Output the (X, Y) coordinate of the center of the cell containing the given text.  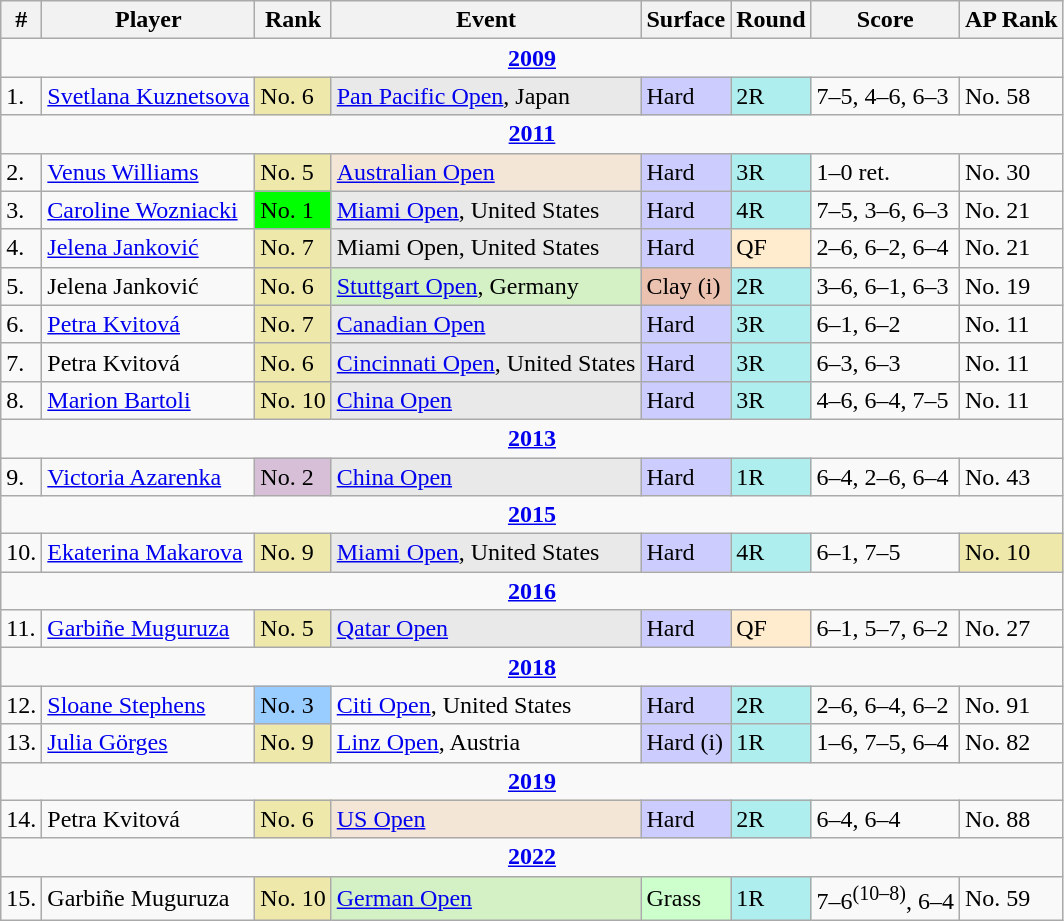
2016 (532, 591)
No. 82 (1011, 743)
Linz Open, Austria (486, 743)
7–5, 4–6, 6–3 (885, 96)
No. 27 (1011, 629)
6. (22, 324)
3. (22, 210)
2019 (532, 781)
7. (22, 362)
1–6, 7–5, 6–4 (885, 743)
5. (22, 286)
Pan Pacific Open, Japan (486, 96)
10. (22, 553)
Rank (293, 20)
AP Rank (1011, 20)
Hard (i) (686, 743)
Australian Open (486, 172)
Clay (i) (686, 286)
2013 (532, 438)
4–6, 6–4, 7–5 (885, 400)
Score (885, 20)
6–4, 2–6, 6–4 (885, 477)
15. (22, 898)
4. (22, 248)
No. 43 (1011, 477)
Stuttgart Open, Germany (486, 286)
13. (22, 743)
6–1, 6–2 (885, 324)
No. 19 (1011, 286)
Caroline Wozniacki (148, 210)
No. 58 (1011, 96)
2018 (532, 667)
Surface (686, 20)
No. 59 (1011, 898)
6–1, 7–5 (885, 553)
Player (148, 20)
Svetlana Kuznetsova (148, 96)
US Open (486, 819)
No. 3 (293, 705)
No. 88 (1011, 819)
No. 2 (293, 477)
Qatar Open (486, 629)
2011 (532, 134)
Julia Görges (148, 743)
No. 1 (293, 210)
Marion Bartoli (148, 400)
11. (22, 629)
7–5, 3–6, 6–3 (885, 210)
2. (22, 172)
12. (22, 705)
6–1, 5–7, 6–2 (885, 629)
6–4, 6–4 (885, 819)
Round (771, 20)
1. (22, 96)
No. 91 (1011, 705)
2–6, 6–2, 6–4 (885, 248)
2009 (532, 58)
Cincinnati Open, United States (486, 362)
Sloane Stephens (148, 705)
Event (486, 20)
Ekaterina Makarova (148, 553)
1–0 ret. (885, 172)
6–3, 6–3 (885, 362)
3–6, 6–1, 6–3 (885, 286)
2–6, 6–4, 6–2 (885, 705)
Grass (686, 898)
2022 (532, 857)
8. (22, 400)
No. 30 (1011, 172)
2015 (532, 515)
14. (22, 819)
7–6(10–8), 6–4 (885, 898)
Victoria Azarenka (148, 477)
Canadian Open (486, 324)
Venus Williams (148, 172)
German Open (486, 898)
Citi Open, United States (486, 705)
# (22, 20)
9. (22, 477)
